Return (x, y) of the center of cell containing provided text 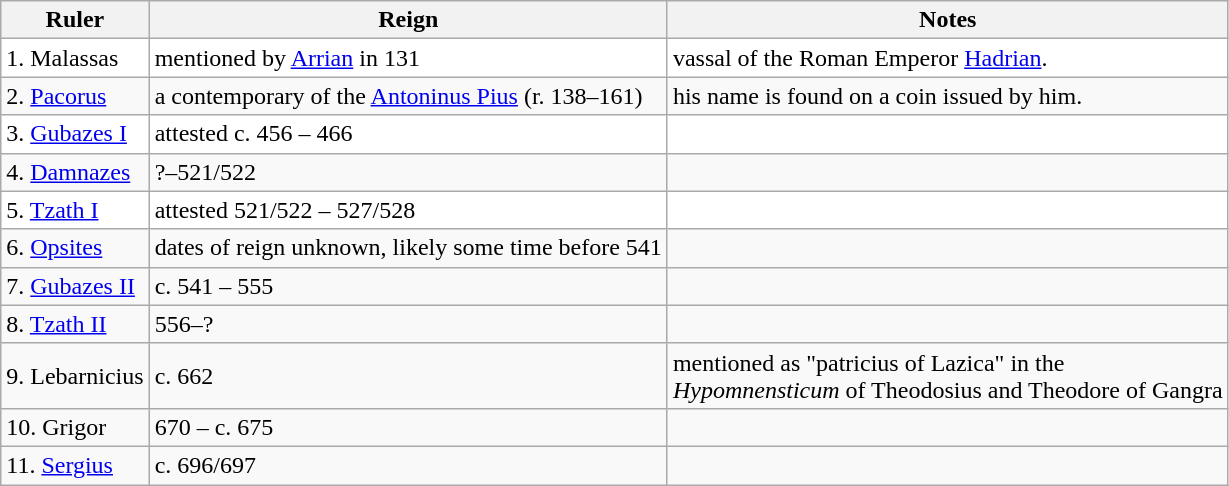
2. Pacorus (75, 96)
5. Tzath I (75, 210)
Notes (948, 20)
1. Malassas (75, 58)
c. 541 – 555 (408, 286)
c. 662 (408, 376)
dates of reign unknown, likely some time before 541 (408, 248)
mentioned by Arrian in 131 (408, 58)
7. Gubazes II (75, 286)
6. Opsites (75, 248)
Reign (408, 20)
attested c. 456 – 466 (408, 134)
10. Grigor (75, 427)
556–? (408, 324)
c. 696/697 (408, 465)
11. Sergius (75, 465)
attested 521/522 – 527/528 (408, 210)
4. Damnazes (75, 172)
9. Lebarnicius (75, 376)
Ruler (75, 20)
mentioned as "patricius of Lazica" in theHypomnensticum of Theodosius and Theodore of Gangra (948, 376)
a contemporary of the Antoninus Pius (r. 138–161) (408, 96)
8. Tzath II (75, 324)
vassal of the Roman Emperor Hadrian. (948, 58)
his name is found on a coin issued by him. (948, 96)
3. Gubazes I (75, 134)
670 – c. 675 (408, 427)
?–521/522 (408, 172)
